Locate the cell with the specified text and output its [x, y] center coordinate. 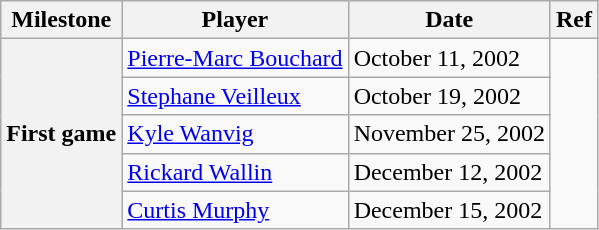
December 12, 2002 [449, 172]
Ref [574, 20]
November 25, 2002 [449, 134]
Player [235, 20]
Curtis Murphy [235, 210]
Pierre-Marc Bouchard [235, 58]
October 11, 2002 [449, 58]
December 15, 2002 [449, 210]
Milestone [62, 20]
October 19, 2002 [449, 96]
Stephane Veilleux [235, 96]
Date [449, 20]
Rickard Wallin [235, 172]
Kyle Wanvig [235, 134]
First game [62, 134]
